From the cell containing the given text, extract its center point as (X, Y) coordinate. 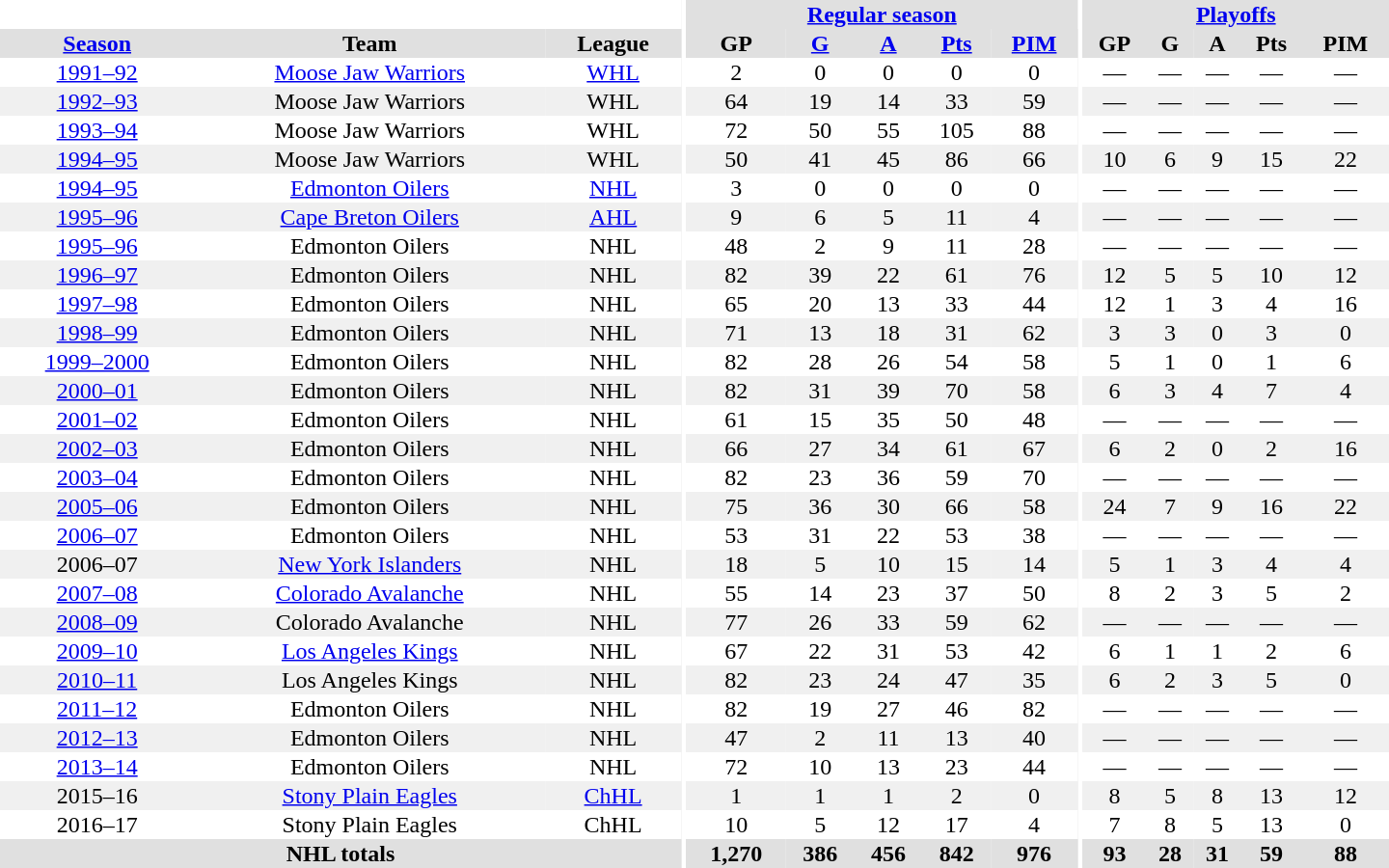
2005–06 (96, 506)
42 (1034, 651)
17 (957, 825)
842 (957, 854)
2000–01 (96, 391)
38 (1034, 535)
Season (96, 43)
1991–92 (96, 72)
Playoffs (1237, 14)
2010–11 (96, 680)
AHL (613, 217)
76 (1034, 275)
2016–17 (96, 825)
2007–08 (96, 593)
46 (957, 709)
45 (889, 159)
64 (735, 101)
456 (889, 854)
Team (369, 43)
54 (957, 362)
41 (820, 159)
2009–10 (96, 651)
2012–13 (96, 738)
93 (1115, 854)
NHL totals (340, 854)
71 (735, 333)
105 (957, 130)
2003–04 (96, 477)
2001–02 (96, 420)
37 (957, 593)
1997–98 (96, 304)
1,270 (735, 854)
2008–09 (96, 622)
1996–97 (96, 275)
1993–94 (96, 130)
1992–93 (96, 101)
77 (735, 622)
New York Islanders (369, 564)
65 (735, 304)
League (613, 43)
1998–99 (96, 333)
86 (957, 159)
2015–16 (96, 796)
75 (735, 506)
2011–12 (96, 709)
2013–14 (96, 767)
Regular season (882, 14)
386 (820, 854)
30 (889, 506)
Cape Breton Oilers (369, 217)
20 (820, 304)
2002–03 (96, 448)
976 (1034, 854)
40 (1034, 738)
1999–2000 (96, 362)
34 (889, 448)
